Return [X, Y] of the center of cell containing provided text 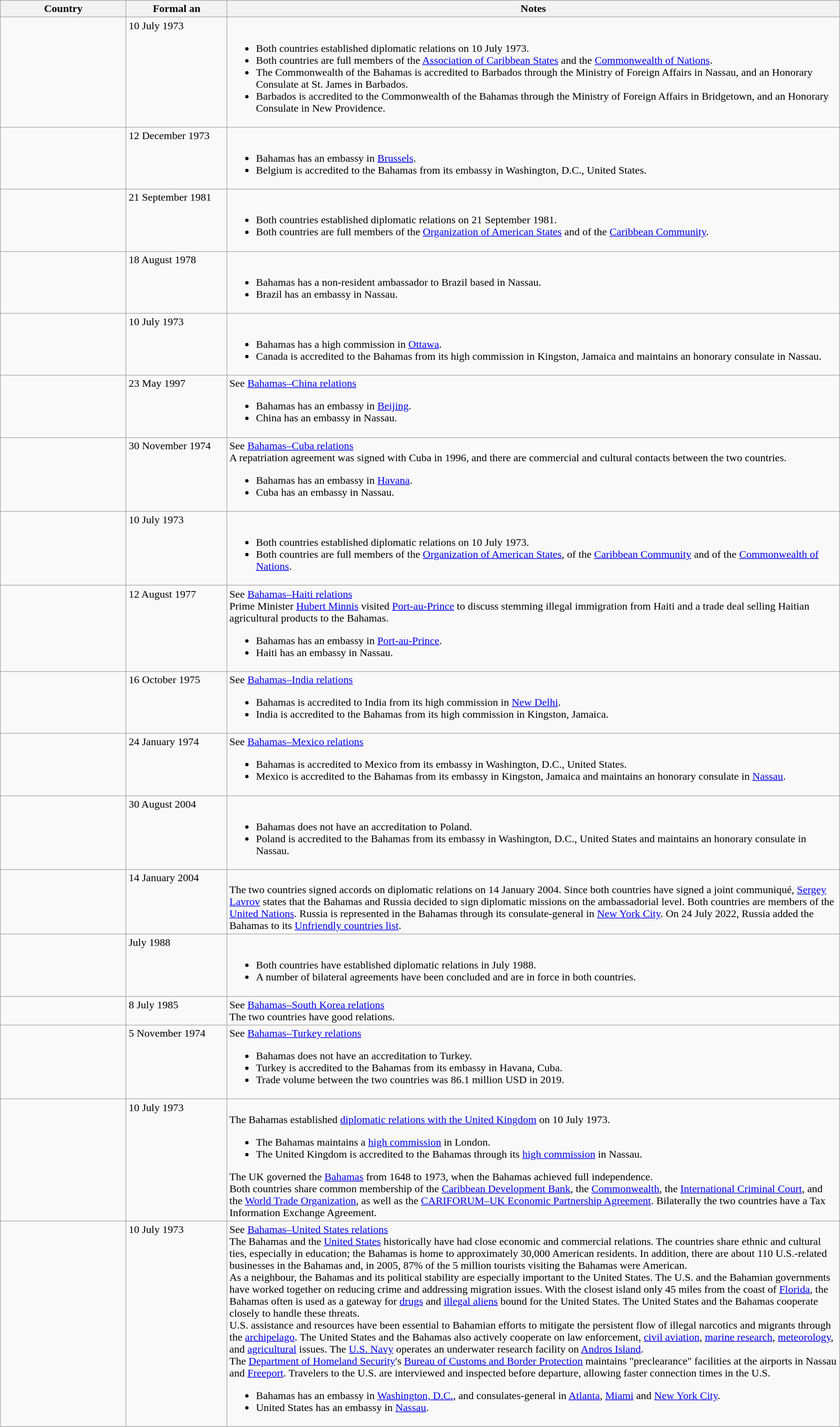
12 December 1973 [176, 158]
July 1988 [176, 965]
24 January 1974 [176, 764]
Bahamas has an embassy in Brussels.Belgium is accredited to the Bahamas from its embassy in Washington, D.C., United States. [533, 158]
See Bahamas–China relationsBahamas has an embassy in Beijing.China has an embassy in Nassau. [533, 406]
18 August 1978 [176, 282]
5 November 1974 [176, 1062]
Country [63, 9]
Notes [533, 9]
8 July 1985 [176, 1011]
14 January 2004 [176, 902]
16 October 1975 [176, 702]
21 September 1981 [176, 220]
30 August 2004 [176, 833]
Formal an [176, 9]
See Bahamas–South Korea relationsThe two countries have good relations. [533, 1011]
30 November 1974 [176, 474]
23 May 1997 [176, 406]
12 August 1977 [176, 628]
Bahamas has a non-resident ambassador to Brazil based in Nassau.Brazil has an embassy in Nassau. [533, 282]
